For the text-containing cell, return its midpoint in (X, Y) coordinate format. 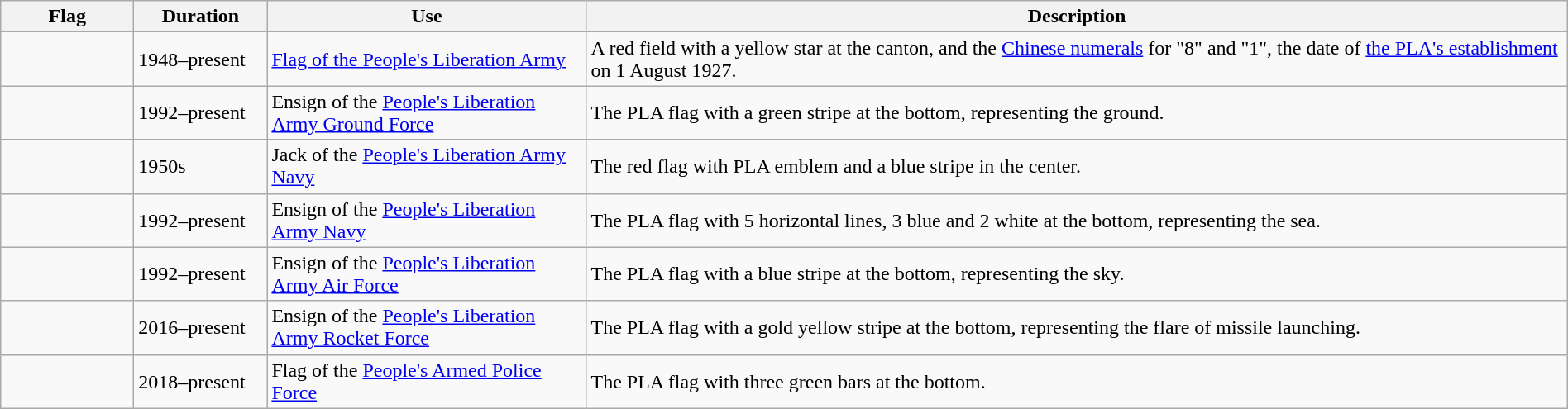
Ensign of the People's Liberation Army Navy (427, 220)
2018–present (200, 382)
Ensign of the People's Liberation Army Air Force (427, 274)
Description (1077, 17)
The PLA flag with 5 horizontal lines, 3 blue and 2 white at the bottom, representing the sea. (1077, 220)
Flag of the People's Armed Police Force (427, 382)
1950s (200, 167)
1948–present (200, 59)
Ensign of the People's Liberation Army Rocket Force (427, 327)
Jack of the People's Liberation Army Navy (427, 167)
A red field with a yellow star at the canton, and the Chinese numerals for "8" and "1", the date of the PLA's establishment on 1 August 1927. (1077, 59)
The PLA flag with three green bars at the bottom. (1077, 382)
Flag of the People's Liberation Army (427, 59)
Flag (68, 17)
The PLA flag with a gold yellow stripe at the bottom, representing the flare of missile launching. (1077, 327)
The PLA flag with a green stripe at the bottom, representing the ground. (1077, 112)
The PLA flag with a blue stripe at the bottom, representing the sky. (1077, 274)
Duration (200, 17)
Ensign of the People's Liberation Army Ground Force (427, 112)
2016–present (200, 327)
Use (427, 17)
The red flag with PLA emblem and a blue stripe in the center. (1077, 167)
